Identify which cell holds the provided text, then report its [x, y] central coordinate. 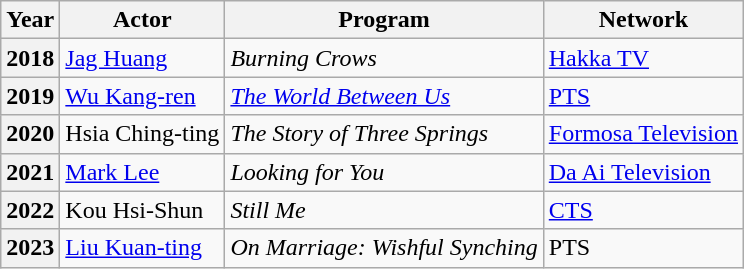
Mark Lee [142, 172]
Actor [142, 20]
Liu Kuan-ting [142, 248]
Burning Crows [384, 58]
Network [643, 20]
Jag Huang [142, 58]
Looking for You [384, 172]
2022 [30, 210]
The Story of Three Springs [384, 134]
Year [30, 20]
Da Ai Television [643, 172]
The World Between Us [384, 96]
Hakka TV [643, 58]
2019 [30, 96]
Kou Hsi-Shun [142, 210]
Wu Kang-ren [142, 96]
Program [384, 20]
Hsia Ching-ting [142, 134]
2023 [30, 248]
On Marriage: Wishful Synching [384, 248]
2021 [30, 172]
2018 [30, 58]
Still Me [384, 210]
2020 [30, 134]
CTS [643, 210]
Formosa Television [643, 134]
